Capture the cell that displays the provided text and extract its (X, Y) central coordinate. 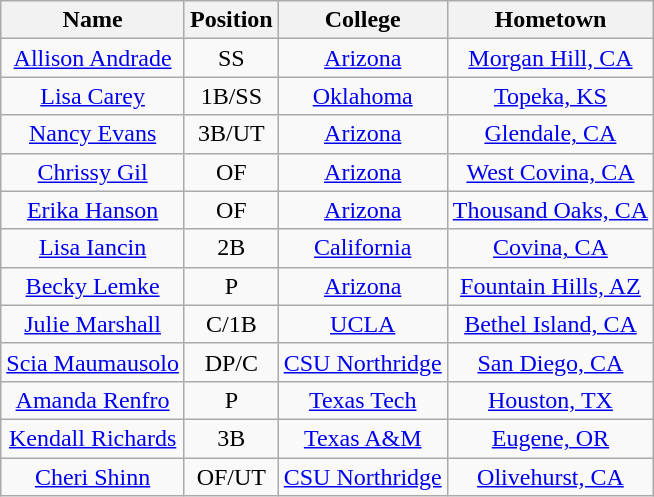
Cheri Shinn (93, 477)
California (362, 248)
OF/UT (231, 477)
Fountain Hills, AZ (550, 286)
Becky Lemke (93, 286)
Bethel Island, CA (550, 324)
San Diego, CA (550, 362)
Glendale, CA (550, 134)
Lisa Carey (93, 96)
Julie Marshall (93, 324)
Chrissy Gil (93, 172)
1B/SS (231, 96)
Thousand Oaks, CA (550, 210)
Olivehurst, CA (550, 477)
3B/UT (231, 134)
Topeka, KS (550, 96)
Allison Andrade (93, 58)
Texas A&M (362, 438)
Eugene, OR (550, 438)
Scia Maumausolo (93, 362)
Oklahoma (362, 96)
Nancy Evans (93, 134)
Amanda Renfro (93, 400)
Hometown (550, 20)
Erika Hanson (93, 210)
Name (93, 20)
C/1B (231, 324)
Position (231, 20)
2B (231, 248)
West Covina, CA (550, 172)
Covina, CA (550, 248)
DP/C (231, 362)
Texas Tech (362, 400)
Morgan Hill, CA (550, 58)
Lisa Iancin (93, 248)
Kendall Richards (93, 438)
SS (231, 58)
Houston, TX (550, 400)
3B (231, 438)
College (362, 20)
UCLA (362, 324)
